Output the [X, Y] coordinate of the center of the cell containing the given text.  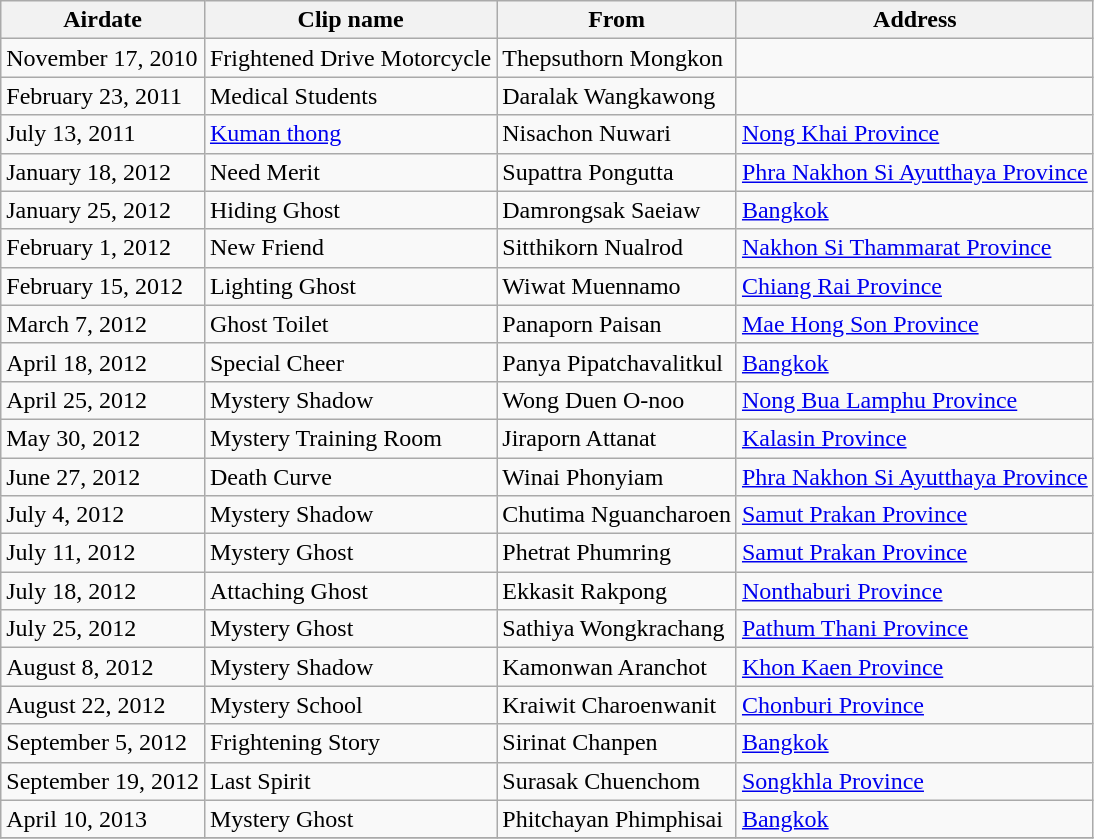
July 4, 2012 [103, 515]
February 23, 2011 [103, 96]
Nisachon Nuwari [617, 134]
Supattra Pongutta [617, 172]
Hiding Ghost [350, 210]
Kraiwit Charoenwanit [617, 705]
January 25, 2012 [103, 210]
September 19, 2012 [103, 781]
Phitchayan Phimphisai [617, 819]
Nong Khai Province [914, 134]
Sirinat Chanpen [617, 743]
Frightening Story [350, 743]
Panya Pipatchavalitkul [617, 362]
Damrongsak Saeiaw [617, 210]
Panaporn Paisan [617, 324]
Last Spirit [350, 781]
June 27, 2012 [103, 477]
Winai Phonyiam [617, 477]
Kamonwan Aranchot [617, 667]
Mae Hong Son Province [914, 324]
Kuman thong [350, 134]
February 15, 2012 [103, 286]
Medical Students [350, 96]
July 18, 2012 [103, 591]
Airdate [103, 20]
Clip name [350, 20]
Khon Kaen Province [914, 667]
Nakhon Si Thammarat Province [914, 248]
Phetrat Phumring [617, 553]
Thepsuthorn Mongkon [617, 58]
August 8, 2012 [103, 667]
Wiwat Muennamo [617, 286]
November 17, 2010 [103, 58]
March 7, 2012 [103, 324]
May 30, 2012 [103, 438]
July 11, 2012 [103, 553]
Jiraporn Attanat [617, 438]
Ghost Toilet [350, 324]
September 5, 2012 [103, 743]
Songkhla Province [914, 781]
Nonthaburi Province [914, 591]
Kalasin Province [914, 438]
August 22, 2012 [103, 705]
Need Merit [350, 172]
Frightened Drive Motorcycle [350, 58]
Special Cheer [350, 362]
Sitthikorn Nualrod [617, 248]
April 10, 2013 [103, 819]
April 25, 2012 [103, 400]
April 18, 2012 [103, 362]
July 25, 2012 [103, 629]
Pathum Thani Province [914, 629]
Mystery Training Room [350, 438]
Daralak Wangkawong [617, 96]
From [617, 20]
Ekkasit Rakpong [617, 591]
Chutima Nguancharoen [617, 515]
Sathiya Wongkrachang [617, 629]
Chiang Rai Province [914, 286]
Attaching Ghost [350, 591]
Address [914, 20]
Mystery School [350, 705]
February 1, 2012 [103, 248]
Surasak Chuenchom [617, 781]
January 18, 2012 [103, 172]
New Friend [350, 248]
Wong Duen O-noo [617, 400]
Lighting Ghost [350, 286]
Death Curve [350, 477]
July 13, 2011 [103, 134]
Nong Bua Lamphu Province [914, 400]
Chonburi Province [914, 705]
